For the text-containing cell, return its midpoint in (x, y) coordinate format. 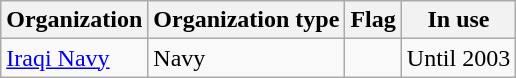
Iraqi Navy (74, 58)
Navy (246, 58)
Flag (373, 20)
Organization type (246, 20)
Organization (74, 20)
Until 2003 (458, 58)
In use (458, 20)
